Return (x, y) of the center of cell containing provided text 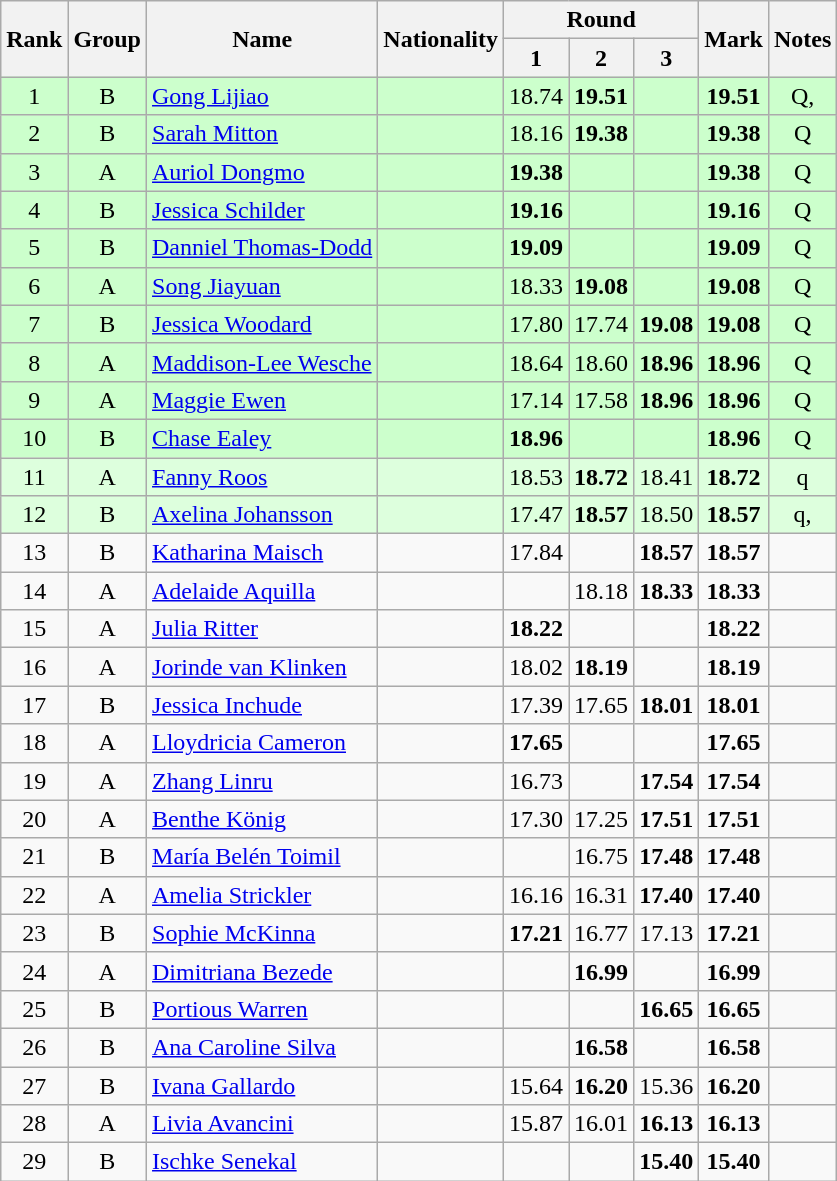
19 (34, 781)
17.80 (536, 324)
Song Jiayuan (262, 286)
18.64 (536, 362)
Name (262, 39)
16.77 (602, 933)
7 (34, 324)
Katharina Maisch (262, 553)
17.39 (536, 705)
18.50 (666, 515)
12 (34, 515)
Group (108, 39)
18.02 (536, 667)
21 (34, 857)
8 (34, 362)
23 (34, 933)
Amelia Strickler (262, 895)
Notes (802, 39)
15.64 (536, 1085)
18.74 (536, 96)
26 (34, 1047)
17.58 (602, 400)
16.73 (536, 781)
17.84 (536, 553)
16 (34, 667)
Round (602, 20)
16.16 (536, 895)
17.25 (602, 819)
6 (34, 286)
9 (34, 400)
María Belén Toimil (262, 857)
Ischke Senekal (262, 1162)
Fanny Roos (262, 477)
Danniel Thomas-Dodd (262, 248)
22 (34, 895)
Portious Warren (262, 1009)
Jessica Woodard (262, 324)
Ana Caroline Silva (262, 1047)
16.75 (602, 857)
5 (34, 248)
17.14 (536, 400)
15 (34, 629)
Dimitriana Bezede (262, 971)
q (802, 477)
13 (34, 553)
18.16 (536, 134)
16.01 (602, 1124)
Auriol Dongmo (262, 172)
25 (34, 1009)
17.74 (602, 324)
Adelaide Aquilla (262, 591)
Benthe König (262, 819)
Jessica Schilder (262, 210)
4 (34, 210)
Lloydricia Cameron (262, 743)
10 (34, 438)
Jessica Inchude (262, 705)
24 (34, 971)
Livia Avancini (262, 1124)
16.31 (602, 895)
17 (34, 705)
Chase Ealey (262, 438)
Sophie McKinna (262, 933)
18.53 (536, 477)
15.87 (536, 1124)
17.47 (536, 515)
15.36 (666, 1085)
Mark (734, 39)
Maddison-Lee Wesche (262, 362)
Zhang Linru (262, 781)
18.60 (602, 362)
18 (34, 743)
29 (34, 1162)
Rank (34, 39)
Maggie Ewen (262, 400)
Sarah Mitton (262, 134)
28 (34, 1124)
Jorinde van Klinken (262, 667)
Gong Lijiao (262, 96)
18.18 (602, 591)
Nationality (441, 39)
Q, (802, 96)
27 (34, 1085)
14 (34, 591)
q, (802, 515)
20 (34, 819)
Axelina Johansson (262, 515)
11 (34, 477)
17.30 (536, 819)
Julia Ritter (262, 629)
18.41 (666, 477)
17.13 (666, 933)
Ivana Gallardo (262, 1085)
